Output the (x, y) coordinate of the center of the cell containing the given text.  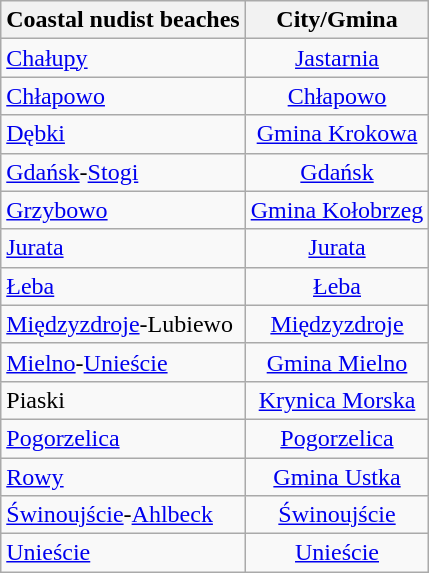
Grzybowo (123, 210)
Gdańsk-Stogi (123, 172)
Dębki (123, 134)
City/Gmina (337, 20)
Coastal nudist beaches (123, 20)
Świnoujście-Ahlbeck (123, 515)
Gdańsk (337, 172)
Rowy (123, 477)
Piaski (123, 400)
Krynica Morska (337, 400)
Międzyzdroje-Lubiewo (123, 324)
Gmina Kołobrzeg (337, 210)
Mielno-Unieście (123, 362)
Międzyzdroje (337, 324)
Gmina Mielno (337, 362)
Gmina Ustka (337, 477)
Gmina Krokowa (337, 134)
Świnoujście (337, 515)
Jastarnia (337, 58)
Chałupy (123, 58)
